Return [x, y] of the center of cell containing provided text 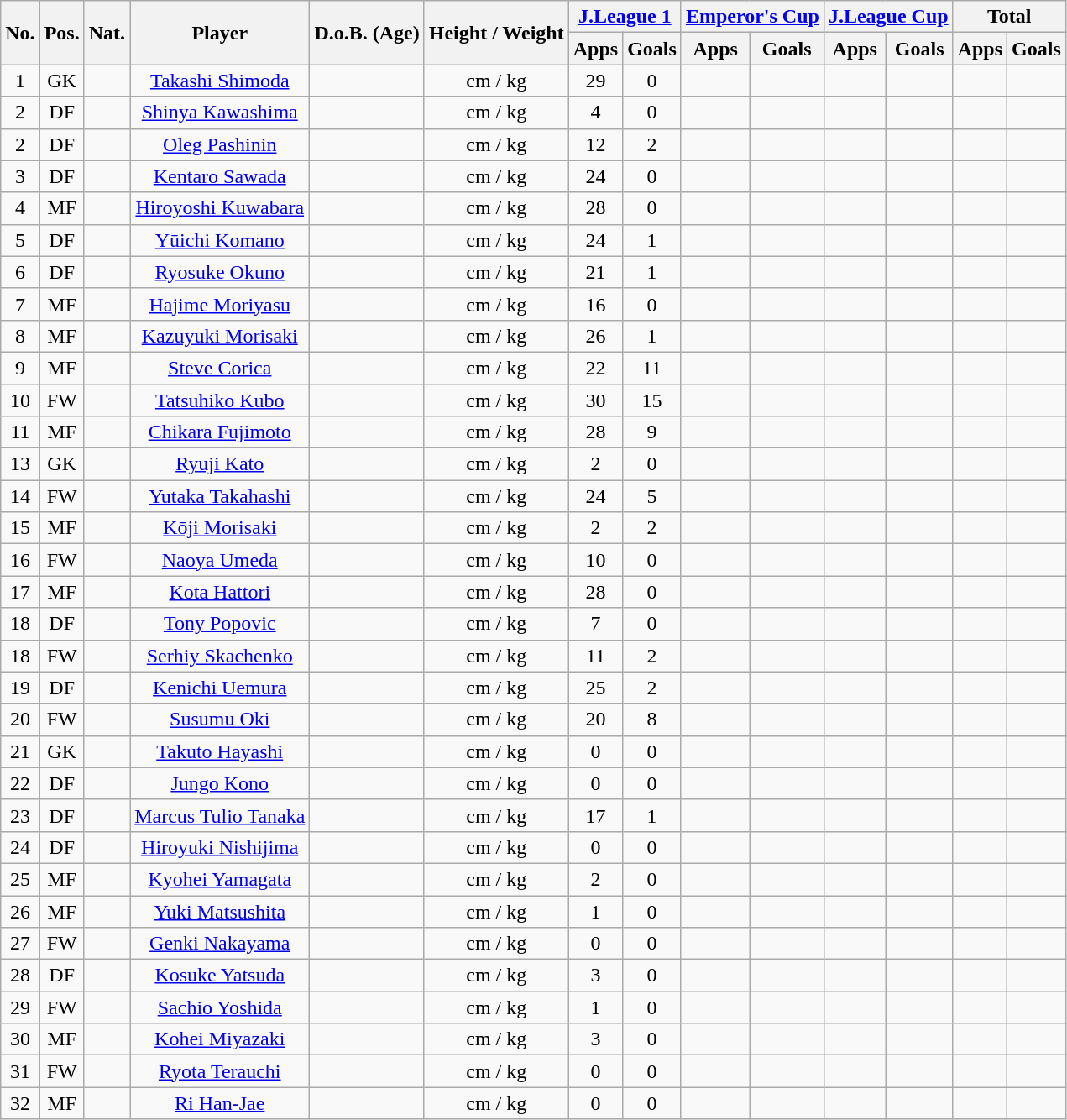
Chikara Fujimoto [220, 432]
Tony Popovic [220, 624]
Oleg Pashinin [220, 144]
32 [20, 1103]
Sachio Yoshida [220, 1007]
23 [20, 815]
Kazuyuki Morisaki [220, 336]
Naoya Umeda [220, 560]
Steve Corica [220, 368]
19 [20, 688]
Player [220, 33]
Total [1009, 17]
Hajime Moriyasu [220, 304]
Genki Nakayama [220, 944]
Pos. [62, 33]
Ryota Terauchi [220, 1071]
Takuto Hayashi [220, 751]
Shinya Kawashima [220, 113]
Kota Hattori [220, 592]
Kosuke Yatsuda [220, 976]
12 [595, 144]
Ryosuke Okuno [220, 272]
Kōji Morisaki [220, 528]
Kentaro Sawada [220, 176]
Height / Weight [496, 33]
14 [20, 496]
6 [20, 272]
D.o.B. (Age) [367, 33]
J.League Cup [888, 17]
Ryuji Kato [220, 464]
Serhiy Skachenko [220, 656]
Emperor's Cup [752, 17]
Tatsuhiko Kubo [220, 400]
Yuki Matsushita [220, 911]
27 [20, 944]
Kyohei Yamagata [220, 879]
J.League 1 [625, 17]
Hiroyoshi Kuwabara [220, 208]
31 [20, 1071]
Kohei Miyazaki [220, 1039]
Yutaka Takahashi [220, 496]
13 [20, 464]
Nat. [107, 33]
Hiroyuki Nishijima [220, 847]
No. [20, 33]
Susumu Oki [220, 720]
Marcus Tulio Tanaka [220, 815]
Yūichi Komano [220, 240]
Kenichi Uemura [220, 688]
Ri Han-Jae [220, 1103]
Takashi Shimoda [220, 81]
Jungo Kono [220, 783]
